Detect which cell encompasses the target text, then output its (X, Y) center coordinate. 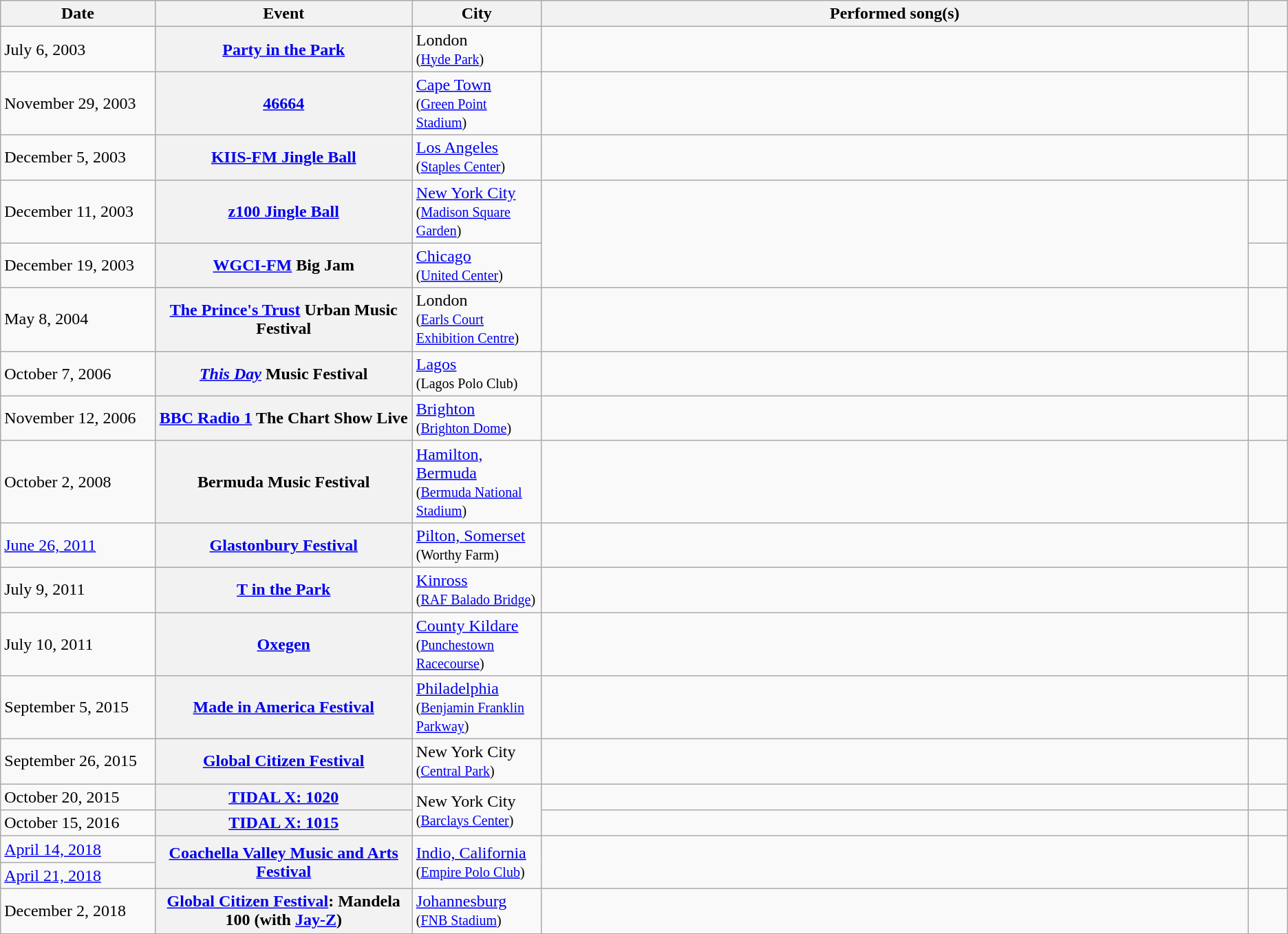
December 2, 2018 (78, 911)
TIDAL X: 1015 (283, 823)
November 12, 2006 (78, 418)
July 10, 2011 (78, 644)
October 15, 2016 (78, 823)
46664 (283, 103)
Pilton, Somerset(Worthy Farm) (476, 545)
December 19, 2003 (78, 266)
April 14, 2018 (78, 849)
z100 Jingle Ball (283, 211)
TIDAL X: 1020 (283, 797)
Los Angeles(Staples Center) (476, 157)
October 7, 2006 (78, 373)
April 21, 2018 (78, 875)
Glastonbury Festival (283, 545)
Party in the Park (283, 50)
City (476, 14)
KIIS-FM Jingle Ball (283, 157)
September 5, 2015 (78, 708)
Lagos(Lagos Polo Club) (476, 373)
Hamilton, Bermuda(Bermuda National Stadium) (476, 482)
Date (78, 14)
BBC Radio 1 The Chart Show Live (283, 418)
Chicago(United Center) (476, 266)
County Kildare(Punchestown Racecourse) (476, 644)
Oxegen (283, 644)
London(Hyde Park) (476, 50)
This Day Music Festival (283, 373)
Bermuda Music Festival (283, 482)
Indio, California(Empire Polo Club) (476, 862)
Cape Town(Green Point Stadium) (476, 103)
Johannesburg(FNB Stadium) (476, 911)
T in the Park (283, 589)
Global Citizen Festival: Mandela 100 (with Jay-Z) (283, 911)
November 29, 2003 (78, 103)
New York City(Madison Square Garden) (476, 211)
New York City(Barclays Center) (476, 810)
July 9, 2011 (78, 589)
October 2, 2008 (78, 482)
July 6, 2003 (78, 50)
December 11, 2003 (78, 211)
June 26, 2011 (78, 545)
September 26, 2015 (78, 761)
Philadelphia(Benjamin Franklin Parkway) (476, 708)
New York City(Central Park) (476, 761)
WGCI-FM Big Jam (283, 266)
Made in America Festival (283, 708)
December 5, 2003 (78, 157)
October 20, 2015 (78, 797)
Performed song(s) (894, 14)
The Prince's Trust Urban Music Festival (283, 319)
Global Citizen Festival (283, 761)
Brighton(Brighton Dome) (476, 418)
Event (283, 14)
Coachella Valley Music and Arts Festival (283, 862)
London(Earls Court Exhibition Centre) (476, 319)
Kinross(RAF Balado Bridge) (476, 589)
May 8, 2004 (78, 319)
